Search for the cell housing the specified text and yield its (x, y) center coordinate. 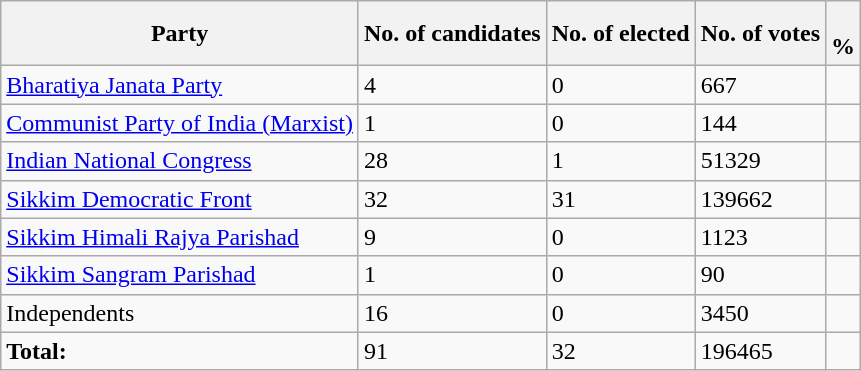
144 (760, 123)
16 (452, 313)
4 (452, 85)
51329 (760, 161)
9 (452, 237)
No. of votes (760, 34)
196465 (760, 351)
3450 (760, 313)
No. of elected (620, 34)
91 (452, 351)
% (844, 34)
90 (760, 275)
Indian National Congress (180, 161)
Total: (180, 351)
No. of candidates (452, 34)
28 (452, 161)
Sikkim Sangram Parishad (180, 275)
31 (620, 199)
Independents (180, 313)
Bharatiya Janata Party (180, 85)
1123 (760, 237)
Sikkim Himali Rajya Parishad (180, 237)
667 (760, 85)
139662 (760, 199)
Communist Party of India (Marxist) (180, 123)
Party (180, 34)
Sikkim Democratic Front (180, 199)
